Return (x, y) of the center of cell containing provided text 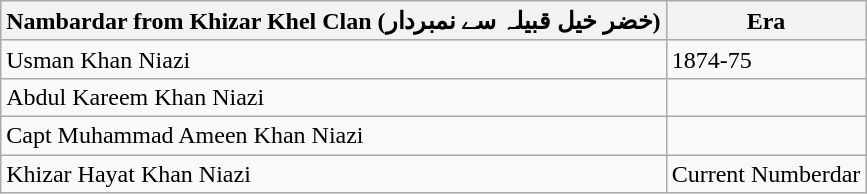
Era (766, 21)
1874-75 (766, 59)
Abdul Kareem Khan Niazi (334, 97)
Capt Muhammad Ameen Khan Niazi (334, 135)
Usman Khan Niazi (334, 59)
Current Numberdar (766, 173)
Khizar Hayat Khan Niazi (334, 173)
Nambardar from Khizar Khel Clan (خضر خیل قبیلہ سے نمبردار) (334, 21)
